Pinpoint the cell where the given text exists, returning its [x, y] midpoint coordinate. 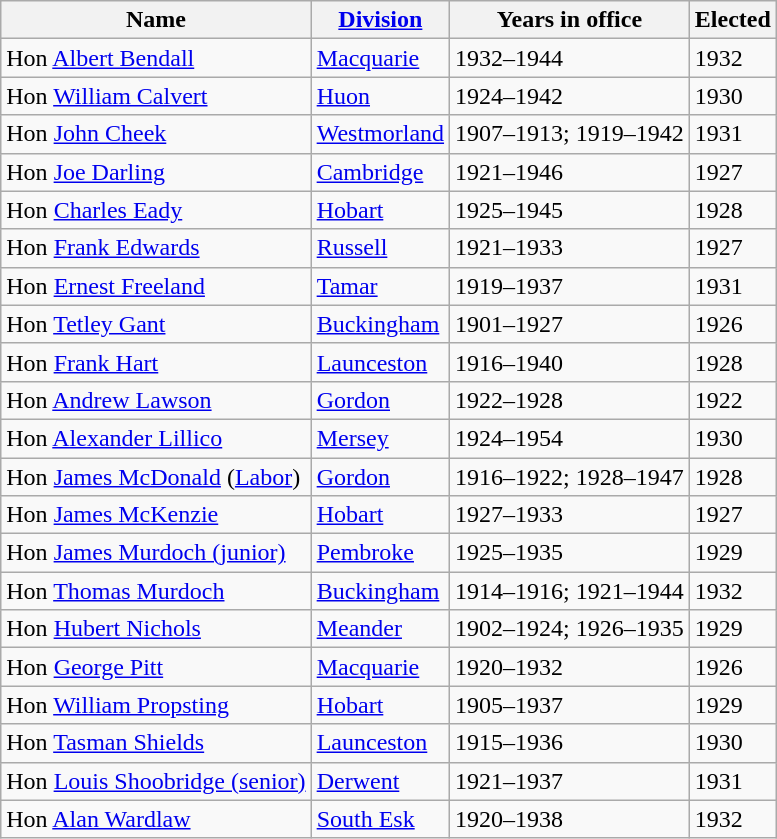
Hon Charles Eady [156, 210]
Hon Hubert Nichols [156, 629]
Division [380, 20]
1916–1922; 1928–1947 [570, 477]
Hon James Murdoch (junior) [156, 553]
Hon Frank Hart [156, 362]
Hon James McDonald (Labor) [156, 477]
Hon William Calvert [156, 96]
Mersey [380, 438]
Hon Thomas Murdoch [156, 591]
1921–1937 [570, 781]
Hon Andrew Lawson [156, 400]
Hon Louis Shoobridge (senior) [156, 781]
1915–1936 [570, 743]
Meander [380, 629]
Hon James McKenzie [156, 515]
1924–1942 [570, 96]
South Esk [380, 819]
1907–1913; 1919–1942 [570, 134]
1932–1944 [570, 58]
1925–1935 [570, 553]
Derwent [380, 781]
Tamar [380, 286]
1920–1938 [570, 819]
1921–1946 [570, 172]
Hon Ernest Freeland [156, 286]
Name [156, 20]
1921–1933 [570, 248]
1920–1932 [570, 667]
1924–1954 [570, 438]
Hon William Propsting [156, 705]
Westmorland [380, 134]
Hon Tetley Gant [156, 324]
Hon John Cheek [156, 134]
Elected [732, 20]
1902–1924; 1926–1935 [570, 629]
Hon Joe Darling [156, 172]
Hon Frank Edwards [156, 248]
Hon Tasman Shields [156, 743]
Hon George Pitt [156, 667]
1901–1927 [570, 324]
Pembroke [380, 553]
Hon Alexander Lillico [156, 438]
1916–1940 [570, 362]
1905–1937 [570, 705]
Hon Albert Bendall [156, 58]
Hon Alan Wardlaw [156, 819]
1927–1933 [570, 515]
Cambridge [380, 172]
1919–1937 [570, 286]
Russell [380, 248]
Years in office [570, 20]
1914–1916; 1921–1944 [570, 591]
Huon [380, 96]
1925–1945 [570, 210]
1922 [732, 400]
1922–1928 [570, 400]
